Output the [X, Y] coordinate of the center of the cell containing the given text.  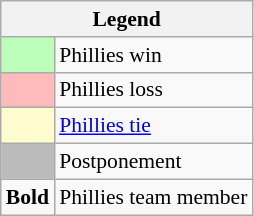
Bold [28, 197]
Phillies tie [153, 126]
Postponement [153, 162]
Legend [127, 19]
Phillies win [153, 55]
Phillies team member [153, 197]
Phillies loss [153, 90]
